Extract the (X, Y) coordinate from the center of the cell holding the provided text.  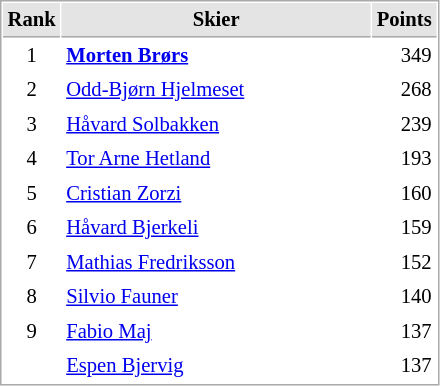
Rank (32, 20)
Tor Arne Hetland (216, 158)
9 (32, 332)
Morten Brørs (216, 56)
140 (404, 296)
239 (404, 124)
3 (32, 124)
152 (404, 262)
160 (404, 194)
2 (32, 90)
Skier (216, 20)
Odd-Bjørn Hjelmeset (216, 90)
7 (32, 262)
268 (404, 90)
Mathias Fredriksson (216, 262)
8 (32, 296)
Points (404, 20)
Cristian Zorzi (216, 194)
1 (32, 56)
5 (32, 194)
193 (404, 158)
349 (404, 56)
4 (32, 158)
6 (32, 228)
Fabio Maj (216, 332)
Håvard Solbakken (216, 124)
Silvio Fauner (216, 296)
Håvard Bjerkeli (216, 228)
Espen Bjervig (216, 366)
159 (404, 228)
